Extract the (X, Y) coordinate from the center of the cell holding the provided text.  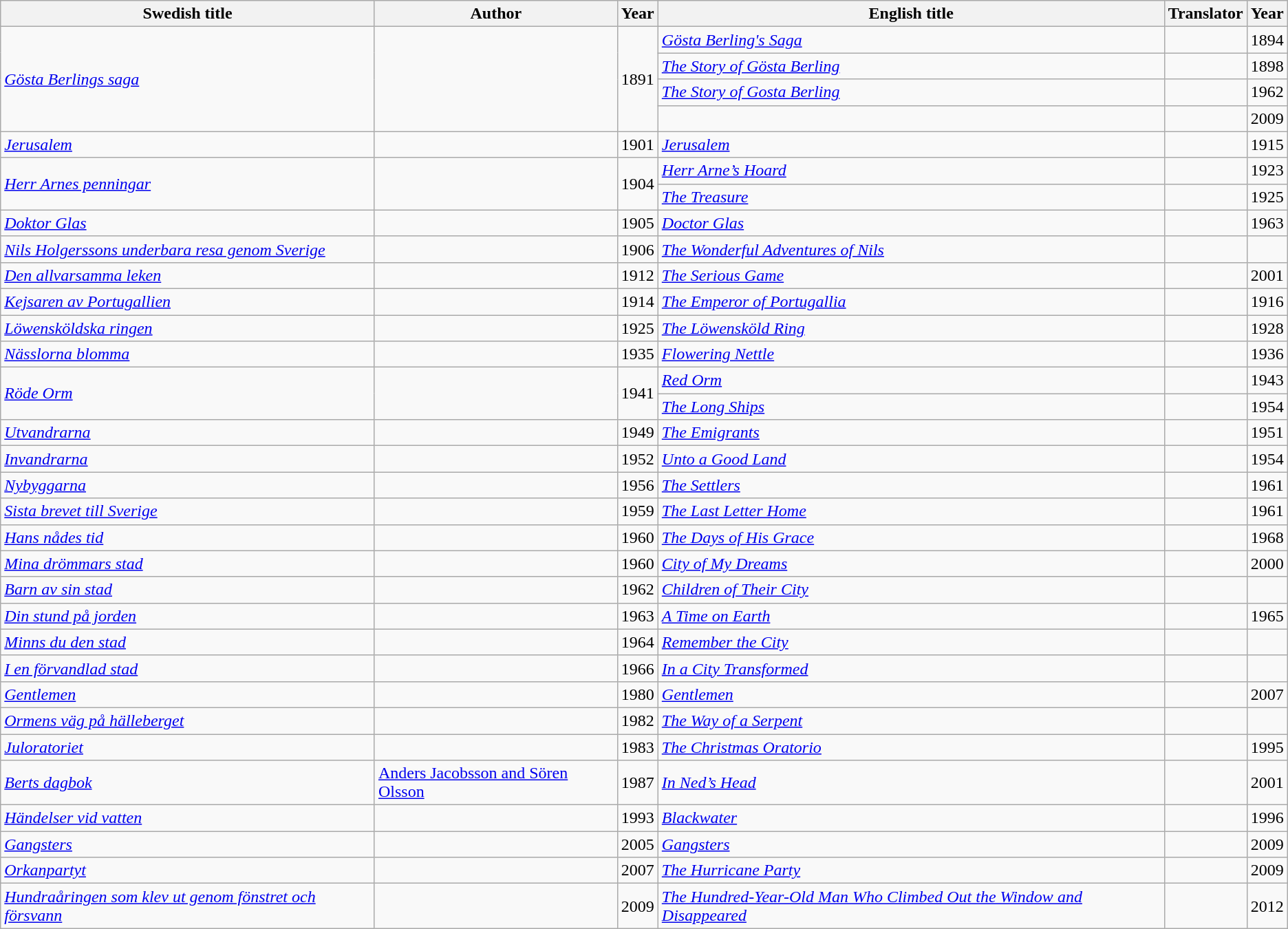
Translator (1205, 14)
Doktor Glas (188, 223)
1935 (637, 354)
Remember the City (911, 642)
Gösta Berlings saga (188, 79)
The Wonderful Adventures of Nils (911, 249)
1995 (1267, 747)
Ormens väg på hälleberget (188, 720)
The Christmas Oratorio (911, 747)
Orkanpartyt (188, 871)
Juloratoriet (188, 747)
1905 (637, 223)
1983 (637, 747)
Nybyggarna (188, 485)
Utvandrarna (188, 433)
2005 (637, 844)
1993 (637, 818)
Swedish title (188, 14)
1966 (637, 668)
Den allvarsamma leken (188, 275)
Barn av sin stad (188, 590)
Nässlorna blomma (188, 354)
1980 (637, 694)
2000 (1267, 564)
1952 (637, 459)
The Hundred-Year-Old Man Who Climbed Out the Window and Disappeared (911, 906)
2012 (1267, 906)
1941 (637, 394)
1996 (1267, 818)
The Story of Gosta Berling (911, 92)
Herr Arne’s Hoard (911, 171)
Author (495, 14)
Flowering Nettle (911, 354)
A Time on Earth (911, 616)
1964 (637, 642)
The Settlers (911, 485)
Händelser vid vatten (188, 818)
1912 (637, 275)
1965 (1267, 616)
1894 (1267, 40)
Hans nådes tid (188, 537)
1928 (1267, 328)
1956 (637, 485)
Gösta Berling's Saga (911, 40)
Red Orm (911, 381)
1915 (1267, 145)
The Way of a Serpent (911, 720)
1959 (637, 511)
Löwensköldska ringen (188, 328)
In a City Transformed (911, 668)
1951 (1267, 433)
1906 (637, 249)
The Long Ships (911, 407)
English title (911, 14)
The Serious Game (911, 275)
1943 (1267, 381)
Din stund på jorden (188, 616)
1987 (637, 783)
Hundraåringen som klev ut genom fönstret och försvann (188, 906)
1949 (637, 433)
The Emigrants (911, 433)
Nils Holgerssons underbara resa genom Sverige (188, 249)
1901 (637, 145)
I en förvandlad stad (188, 668)
Children of Their City (911, 590)
Mina drömmars stad (188, 564)
Kejsaren av Portugallien (188, 301)
The Emperor of Portugallia (911, 301)
The Story of Gösta Berling (911, 66)
1923 (1267, 171)
The Löwensköld Ring (911, 328)
The Hurricane Party (911, 871)
1982 (637, 720)
Unto a Good Land (911, 459)
City of My Dreams (911, 564)
1914 (637, 301)
Invandrarna (188, 459)
Berts dagbok (188, 783)
1891 (637, 79)
1904 (637, 184)
Herr Arnes penningar (188, 184)
Minns du den stad (188, 642)
Röde Orm (188, 394)
The Last Letter Home (911, 511)
The Days of His Grace (911, 537)
Sista brevet till Sverige (188, 511)
1968 (1267, 537)
Doctor Glas (911, 223)
1936 (1267, 354)
1916 (1267, 301)
In Ned’s Head (911, 783)
1898 (1267, 66)
Anders Jacobsson and Sören Olsson (495, 783)
The Treasure (911, 197)
Blackwater (911, 818)
